Identify which cell holds the provided text, then report its (x, y) central coordinate. 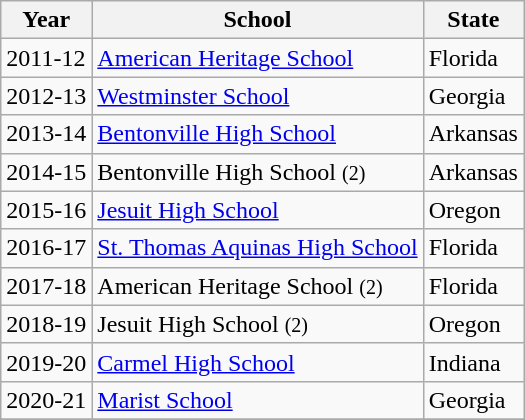
2019-20 (46, 362)
2020-21 (46, 400)
American Heritage School (2) (258, 286)
2011-12 (46, 58)
St. Thomas Aquinas High School (258, 248)
Year (46, 20)
2016-17 (46, 248)
2013-14 (46, 134)
American Heritage School (258, 58)
State (473, 20)
School (258, 20)
Jesuit High School (258, 210)
Bentonville High School (2) (258, 172)
Westminster School (258, 96)
2014-15 (46, 172)
Marist School (258, 400)
Indiana (473, 362)
2012-13 (46, 96)
2017-18 (46, 286)
2015-16 (46, 210)
Jesuit High School (2) (258, 324)
2018-19 (46, 324)
Carmel High School (258, 362)
Bentonville High School (258, 134)
